Output the (x, y) coordinate of the center of the cell containing the given text.  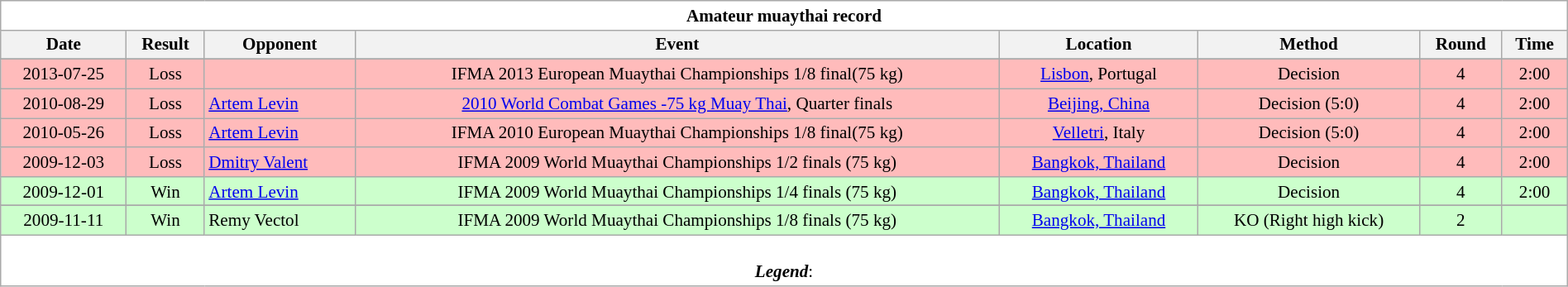
Method (1309, 45)
Date (64, 45)
Time (1535, 45)
Opponent (280, 45)
2010-08-29 (64, 103)
2009-12-03 (64, 162)
Result (165, 45)
Dmitry Valent (280, 162)
Velletri, Italy (1098, 132)
2013-07-25 (64, 74)
IFMA 2010 European Muaythai Championships 1/8 final(75 kg) (676, 132)
2009-11-11 (64, 220)
2010-05-26 (64, 132)
2 (1460, 220)
Legend: (784, 260)
IFMA 2013 European Muaythai Championships 1/8 final(75 kg) (676, 74)
Event (676, 45)
2010 World Combat Games -75 kg Muay Thai, Quarter finals (676, 103)
Beijing, China (1098, 103)
IFMA 2009 World Muaythai Championships 1/2 finals (75 kg) (676, 162)
IFMA 2009 World Muaythai Championships 1/4 finals (75 kg) (676, 190)
Remy Vectol (280, 220)
IFMA 2009 World Muaythai Championships 1/8 finals (75 kg) (676, 220)
2009-12-01 (64, 190)
Location (1098, 45)
Round (1460, 45)
Lisbon, Portugal (1098, 74)
KO (Right high kick) (1309, 220)
Amateur muaythai record (784, 15)
